For the text-containing cell, return its midpoint in (x, y) coordinate format. 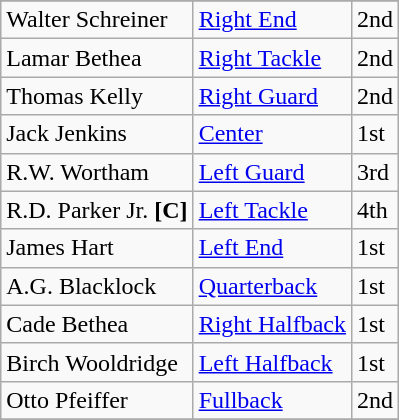
Birch Wooldridge (97, 362)
Otto Pfeiffer (97, 400)
Thomas Kelly (97, 96)
Left Tackle (272, 210)
Center (272, 134)
Jack Jenkins (97, 134)
Left Halfback (272, 362)
Right Tackle (272, 58)
Fullback (272, 400)
James Hart (97, 248)
Left End (272, 248)
Quarterback (272, 286)
R.D. Parker Jr. [C] (97, 210)
Walter Schreiner (97, 20)
Cade Bethea (97, 324)
Right Guard (272, 96)
3rd (374, 172)
R.W. Wortham (97, 172)
Lamar Bethea (97, 58)
Right Halfback (272, 324)
Right End (272, 20)
4th (374, 210)
A.G. Blacklock (97, 286)
Left Guard (272, 172)
